From the cell containing the given text, extract its center point as (x, y) coordinate. 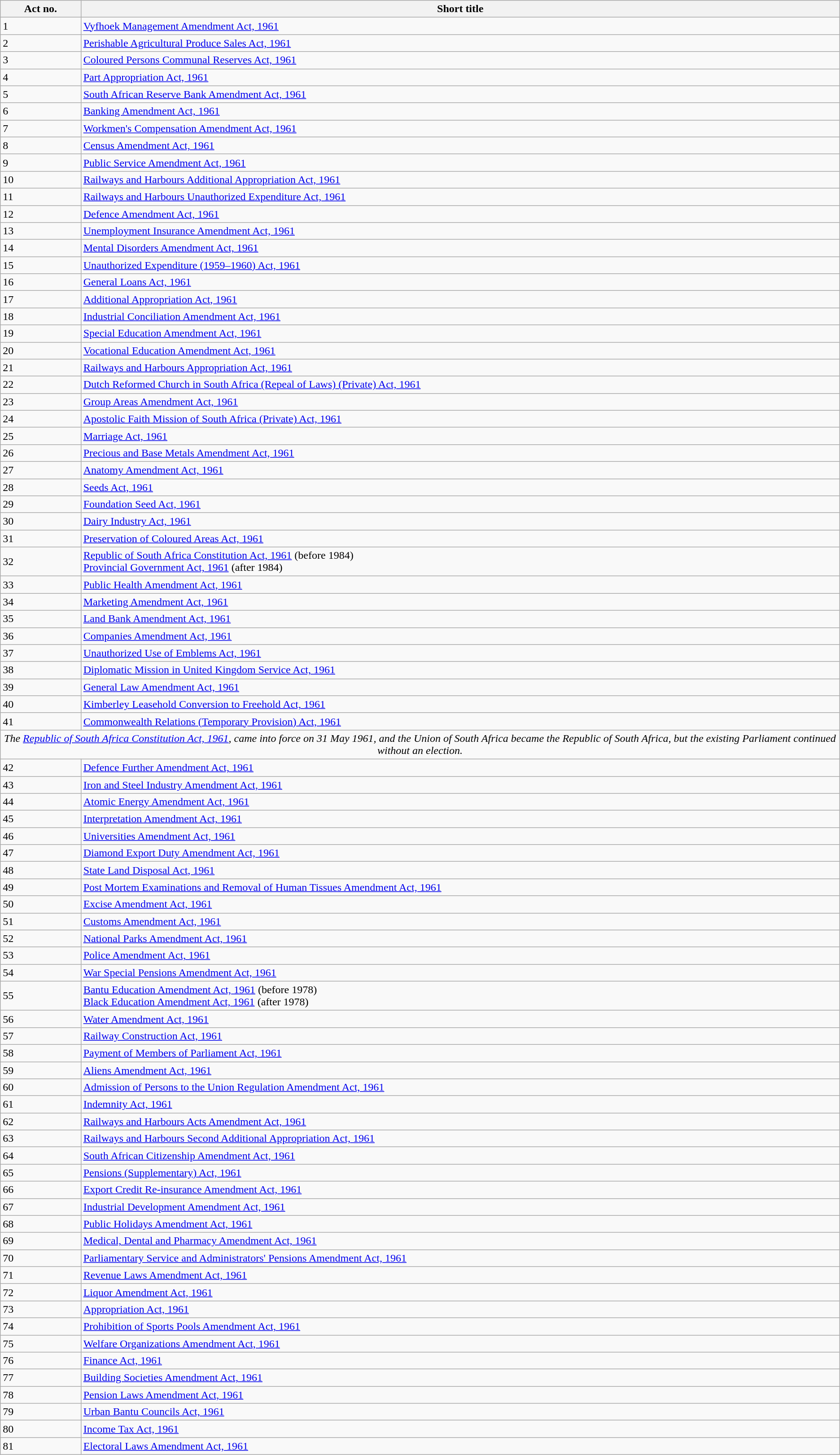
13 (40, 231)
6 (40, 111)
Unauthorized Use of Emblems Act, 1961 (460, 653)
Indemnity Act, 1961 (460, 1104)
Special Education Amendment Act, 1961 (460, 333)
29 (40, 504)
Medical, Dental and Pharmacy Amendment Act, 1961 (460, 1241)
64 (40, 1156)
9 (40, 162)
46 (40, 836)
78 (40, 1395)
65 (40, 1173)
66 (40, 1190)
Short title (460, 9)
Aliens Amendment Act, 1961 (460, 1070)
28 (40, 487)
21 (40, 368)
16 (40, 282)
10 (40, 180)
Customs Amendment Act, 1961 (460, 921)
Workmen's Compensation Amendment Act, 1961 (460, 128)
48 (40, 870)
Part Appropriation Act, 1961 (460, 77)
11 (40, 197)
23 (40, 402)
Land Bank Amendment Act, 1961 (460, 619)
42 (40, 767)
52 (40, 938)
2 (40, 43)
Companies Amendment Act, 1961 (460, 636)
Electoral Laws Amendment Act, 1961 (460, 1446)
81 (40, 1446)
8 (40, 145)
State Land Disposal Act, 1961 (460, 870)
Marriage Act, 1961 (460, 436)
67 (40, 1207)
Dutch Reformed Church in South Africa (Repeal of Laws) (Private) Act, 1961 (460, 385)
Seeds Act, 1961 (460, 487)
49 (40, 887)
Universities Amendment Act, 1961 (460, 836)
36 (40, 636)
59 (40, 1070)
Census Amendment Act, 1961 (460, 145)
Revenue Laws Amendment Act, 1961 (460, 1275)
27 (40, 470)
Precious and Base Metals Amendment Act, 1961 (460, 453)
Diamond Export Duty Amendment Act, 1961 (460, 853)
32 (40, 562)
Preservation of Coloured Areas Act, 1961 (460, 539)
Vocational Education Amendment Act, 1961 (460, 351)
80 (40, 1429)
17 (40, 299)
Railways and Harbours Acts Amendment Act, 1961 (460, 1122)
43 (40, 785)
Foundation Seed Act, 1961 (460, 504)
Admission of Persons to the Union Regulation Amendment Act, 1961 (460, 1087)
Mental Disorders Amendment Act, 1961 (460, 248)
Group Areas Amendment Act, 1961 (460, 402)
Export Credit Re-insurance Amendment Act, 1961 (460, 1190)
Interpretation Amendment Act, 1961 (460, 819)
54 (40, 973)
Police Amendment Act, 1961 (460, 955)
53 (40, 955)
33 (40, 585)
Industrial Conciliation Amendment Act, 1961 (460, 316)
62 (40, 1122)
57 (40, 1036)
7 (40, 128)
73 (40, 1309)
Welfare Organizations Amendment Act, 1961 (460, 1343)
77 (40, 1378)
44 (40, 802)
Railways and Harbours Unauthorized Expenditure Act, 1961 (460, 197)
45 (40, 819)
35 (40, 619)
Industrial Development Amendment Act, 1961 (460, 1207)
Bantu Education Amendment Act, 1961 (before 1978) Black Education Amendment Act, 1961 (after 1978) (460, 995)
General Law Amendment Act, 1961 (460, 687)
39 (40, 687)
1 (40, 26)
31 (40, 539)
30 (40, 522)
47 (40, 853)
Payment of Members of Parliament Act, 1961 (460, 1053)
74 (40, 1326)
4 (40, 77)
General Loans Act, 1961 (460, 282)
38 (40, 670)
61 (40, 1104)
Building Societies Amendment Act, 1961 (460, 1378)
Finance Act, 1961 (460, 1361)
69 (40, 1241)
National Parks Amendment Act, 1961 (460, 938)
Kimberley Leasehold Conversion to Freehold Act, 1961 (460, 704)
37 (40, 653)
22 (40, 385)
War Special Pensions Amendment Act, 1961 (460, 973)
Iron and Steel Industry Amendment Act, 1961 (460, 785)
63 (40, 1139)
Pensions (Supplementary) Act, 1961 (460, 1173)
Railways and Harbours Second Additional Appropriation Act, 1961 (460, 1139)
Additional Appropriation Act, 1961 (460, 299)
12 (40, 214)
Public Holidays Amendment Act, 1961 (460, 1224)
Perishable Agricultural Produce Sales Act, 1961 (460, 43)
3 (40, 60)
Appropriation Act, 1961 (460, 1309)
75 (40, 1343)
Public Health Amendment Act, 1961 (460, 585)
Public Service Amendment Act, 1961 (460, 162)
Liquor Amendment Act, 1961 (460, 1292)
Republic of South Africa Constitution Act, 1961 (before 1984) Provincial Government Act, 1961 (after 1984) (460, 562)
South African Reserve Bank Amendment Act, 1961 (460, 94)
Urban Bantu Councils Act, 1961 (460, 1412)
Railway Construction Act, 1961 (460, 1036)
Railways and Harbours Appropriation Act, 1961 (460, 368)
70 (40, 1258)
24 (40, 419)
40 (40, 704)
Dairy Industry Act, 1961 (460, 522)
Act no. (40, 9)
Unemployment Insurance Amendment Act, 1961 (460, 231)
18 (40, 316)
41 (40, 721)
Prohibition of Sports Pools Amendment Act, 1961 (460, 1326)
Banking Amendment Act, 1961 (460, 111)
Post Mortem Examinations and Removal of Human Tissues Amendment Act, 1961 (460, 887)
72 (40, 1292)
34 (40, 602)
56 (40, 1019)
Defence Amendment Act, 1961 (460, 214)
50 (40, 904)
Defence Further Amendment Act, 1961 (460, 767)
Income Tax Act, 1961 (460, 1429)
Vyfhoek Management Amendment Act, 1961 (460, 26)
Apostolic Faith Mission of South Africa (Private) Act, 1961 (460, 419)
51 (40, 921)
15 (40, 265)
Anatomy Amendment Act, 1961 (460, 470)
Diplomatic Mission in United Kingdom Service Act, 1961 (460, 670)
71 (40, 1275)
55 (40, 995)
60 (40, 1087)
76 (40, 1361)
68 (40, 1224)
26 (40, 453)
Parliamentary Service and Administrators' Pensions Amendment Act, 1961 (460, 1258)
Water Amendment Act, 1961 (460, 1019)
20 (40, 351)
South African Citizenship Amendment Act, 1961 (460, 1156)
Marketing Amendment Act, 1961 (460, 602)
Pension Laws Amendment Act, 1961 (460, 1395)
5 (40, 94)
14 (40, 248)
Unauthorized Expenditure (1959–1960) Act, 1961 (460, 265)
58 (40, 1053)
Excise Amendment Act, 1961 (460, 904)
Atomic Energy Amendment Act, 1961 (460, 802)
Railways and Harbours Additional Appropriation Act, 1961 (460, 180)
25 (40, 436)
Coloured Persons Communal Reserves Act, 1961 (460, 60)
19 (40, 333)
Commonwealth Relations (Temporary Provision) Act, 1961 (460, 721)
79 (40, 1412)
